Scan for the cell matching the given text and deliver its (X, Y) coordinate at center. 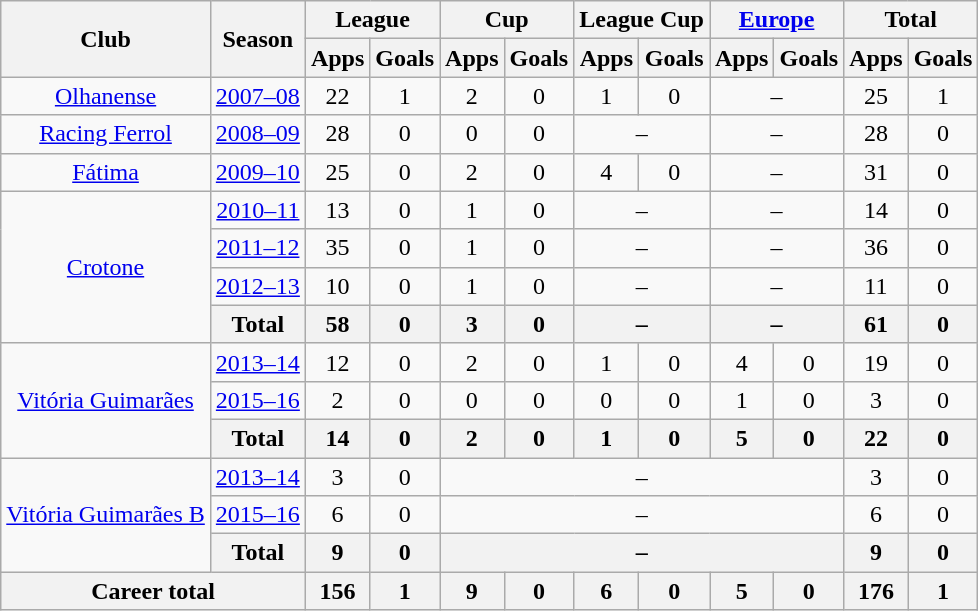
19 (876, 362)
12 (337, 362)
Vitória Guimarães B (106, 515)
35 (337, 248)
Crotone (106, 267)
Season (258, 39)
31 (876, 172)
13 (337, 210)
Vitória Guimarães (106, 400)
Olhanense (106, 96)
61 (876, 324)
58 (337, 324)
League (372, 20)
Cup (507, 20)
Racing Ferrol (106, 134)
Fátima (106, 172)
11 (876, 286)
Club (106, 39)
2011–12 (258, 248)
Europe (777, 20)
League Cup (642, 20)
2008–09 (258, 134)
2010–11 (258, 210)
2009–10 (258, 172)
2012–13 (258, 286)
Career total (154, 591)
176 (876, 591)
10 (337, 286)
156 (337, 591)
36 (876, 248)
2007–08 (258, 96)
